Detect which cell encompasses the target text, then output its (X, Y) center coordinate. 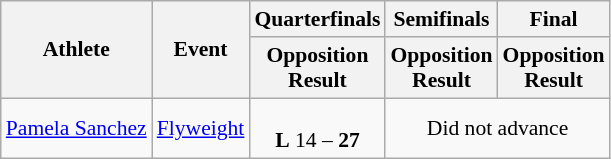
Did not advance (497, 128)
Final (554, 19)
Semifinals (441, 19)
Flyweight (201, 128)
Quarterfinals (317, 19)
L 14 – 27 (317, 128)
Event (201, 50)
Pamela Sanchez (76, 128)
Athlete (76, 50)
